Pinpoint the cell where the given text exists, returning its (x, y) midpoint coordinate. 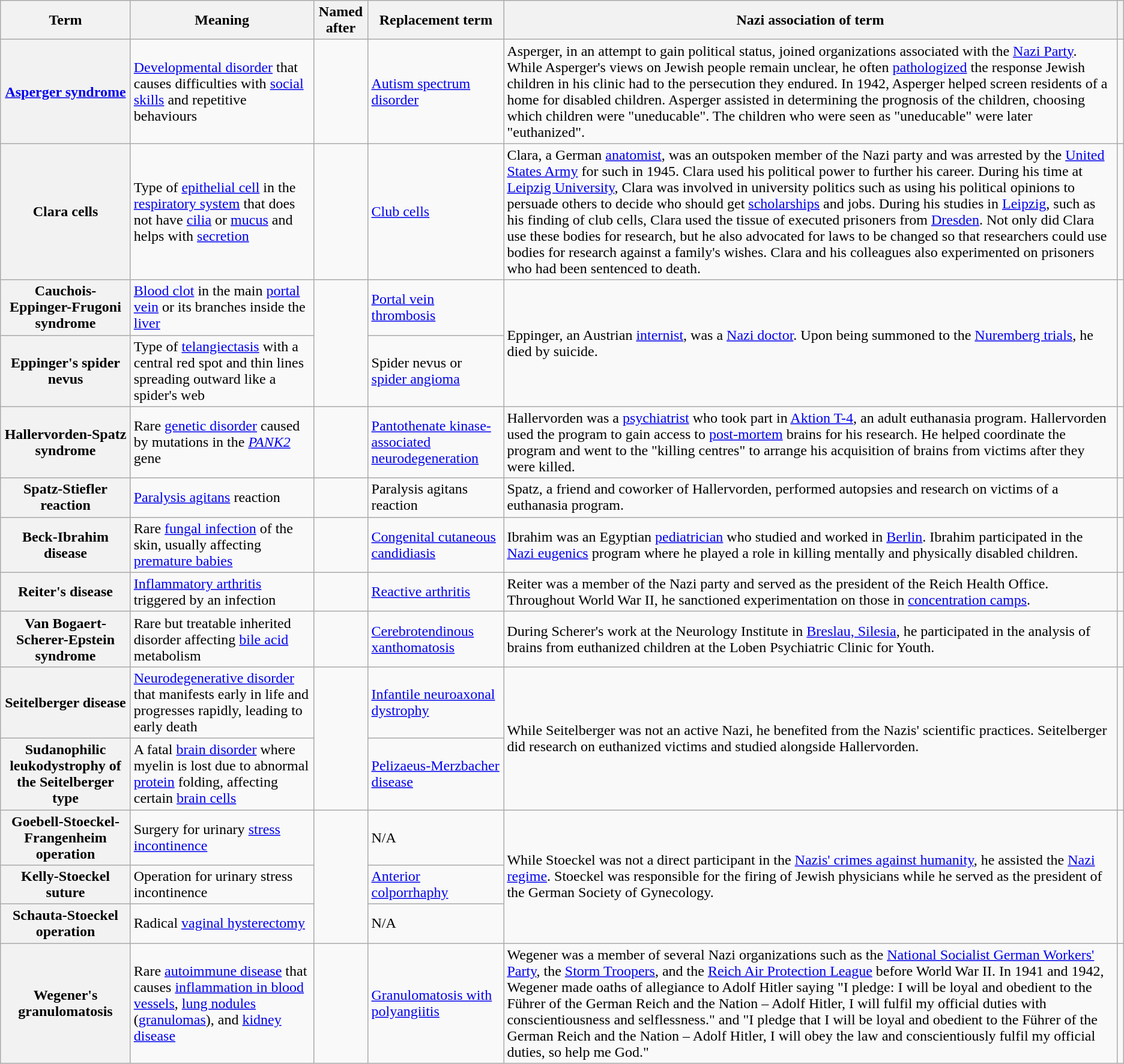
Infantile neuroaxonal dystrophy (436, 703)
Operation for urinary stress incontinence (222, 885)
Beck-Ibrahim disease (65, 545)
Hallervorden-Spatz syndrome (65, 442)
Schauta-Stoeckel operation (65, 923)
Kelly-Stoeckel suture (65, 885)
Inflammatory arthritis triggered by an infection (222, 592)
Congenital cutaneous candidiasis (436, 545)
Spatz, a friend and coworker of Hallervorden, performed autopsies and research on victims of a euthanasia program. (811, 497)
Portal vein thrombosis (436, 307)
Eppinger, an Austrian internist, was a Nazi doctor. Upon being summoned to the Nuremberg trials, he died by suicide. (811, 343)
Rare but treatable inherited disorder affecting bile acid metabolism (222, 639)
Spatz-Stiefler reaction (65, 497)
Clara cells (65, 211)
Term (65, 20)
A fatal brain disorder where myelin is lost due to abnormal protein folding, affecting certain brain cells (222, 773)
Granulomatosis with polyangiitis (436, 1003)
Rare genetic disorder caused by mutations in the PANK2 gene (222, 442)
Anterior colporrhaphy (436, 885)
Club cells (436, 211)
Eppinger's spider nevus (65, 371)
Type of telangiectasis with a central red spot and thin lines spreading outward like a spider's web (222, 371)
Autism spectrum disorder (436, 91)
Type of epithelial cell in the respiratory system that does not have cilia or mucus and helps with secretion (222, 211)
Developmental disorder that causes difficulties with social skills and repetitive behaviours (222, 91)
Named after (341, 20)
Surgery for urinary stress incontinence (222, 837)
Meaning (222, 20)
Rare fungal infection of the skin, usually affecting premature babies (222, 545)
Van Bogaert-Scherer-Epstein syndrome (65, 639)
Seitelberger disease (65, 703)
Neurodegenerative disorder that manifests early in life and progresses rapidly, leading to early death (222, 703)
Reiter's disease (65, 592)
Asperger syndrome (65, 91)
Radical vaginal hysterectomy (222, 923)
Spider nevus or spider angioma (436, 371)
Pelizaeus-Merzbacher disease (436, 773)
Reactive arthritis (436, 592)
Blood clot in the main portal vein or its branches inside the liver (222, 307)
Sudanophilic leukodystrophy of the Seitelberger type (65, 773)
Nazi association of term (811, 20)
Rare autoimmune disease that causes inflammation in blood vessels, lung nodules (granulomas), and kidney disease (222, 1003)
Pantothenate kinase-associated neurodegeneration (436, 442)
Replacement term (436, 20)
Wegener's granulomatosis (65, 1003)
Goebell-Stoeckel-Frangenheim operation (65, 837)
Cauchois-Eppinger-Frugoni syndrome (65, 307)
Cerebrotendinous xanthomatosis (436, 639)
